From the cell containing the given text, extract its center point as (x, y) coordinate. 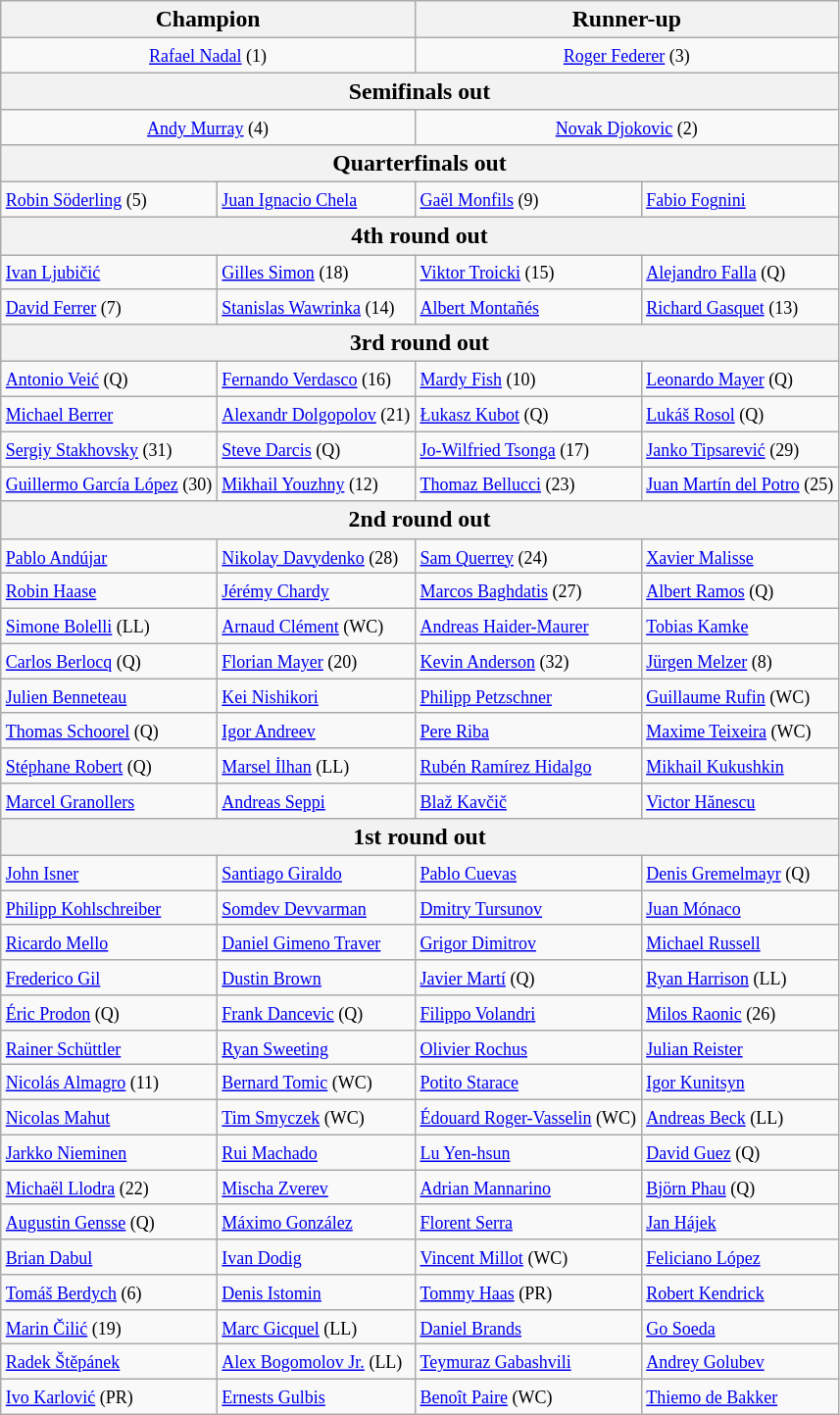
Javier Martí (Q) (527, 978)
David Guez (Q) (739, 1153)
Igor Kunitsyn (739, 1083)
Xavier Malisse (739, 557)
Marin Čilić (19) (110, 1328)
Philipp Kohlschreiber (110, 908)
Fernando Verdasco (16) (316, 379)
Arnaud Clément (WC) (316, 627)
Sam Querrey (24) (527, 557)
Ivo Karlović (PR) (110, 1397)
Brian Dabul (110, 1257)
Julian Reister (739, 1048)
Robert Kendrick (739, 1292)
Mardy Fish (10) (527, 379)
Denis Gremelmayr (Q) (739, 874)
Go Soeda (739, 1328)
Olivier Rochus (527, 1048)
Andrey Golubev (739, 1362)
Marcel Granollers (110, 801)
Jarkko Nieminen (110, 1153)
Ernests Gulbis (316, 1397)
Nicolas Mahut (110, 1118)
Ryan Sweeting (316, 1048)
Julien Benneteau (110, 696)
Pablo Cuevas (527, 874)
Tobias Kamke (739, 627)
Pablo Andújar (110, 557)
Andreas Seppi (316, 801)
Runner-up (626, 20)
Fabio Fognini (739, 200)
Victor Hănescu (739, 801)
Mischa Zverev (316, 1188)
Blaž Kavčič (527, 801)
Santiago Giraldo (316, 874)
Guillermo García López (30) (110, 484)
Mikhail Kukushkin (739, 766)
Alex Bogomolov Jr. (LL) (316, 1362)
Florent Serra (527, 1223)
Janko Tipsarević (29) (739, 449)
Nikolay Davydenko (28) (316, 557)
Tim Smyczek (WC) (316, 1118)
Florian Mayer (20) (316, 661)
Andy Murray (4) (208, 128)
Ivan Ljubičić (110, 273)
Carlos Berlocq (Q) (110, 661)
Novak Djokovic (2) (626, 128)
Bernard Tomic (WC) (316, 1083)
Juan Mónaco (739, 908)
David Ferrer (7) (110, 308)
Quarterfinals out (420, 164)
Roger Federer (3) (626, 56)
Mikhail Youzhny (12) (316, 484)
Juan Ignacio Chela (316, 200)
Champion (208, 20)
Milos Raonic (26) (739, 1013)
Denis Istomin (316, 1292)
Nicolás Almagro (11) (110, 1083)
Frank Dancevic (Q) (316, 1013)
Daniel Brands (527, 1328)
Semifinals out (420, 92)
Filippo Volandri (527, 1013)
Andreas Beck (LL) (739, 1118)
Dmitry Tursunov (527, 908)
Frederico Gil (110, 978)
Philipp Petzschner (527, 696)
Marc Gicquel (LL) (316, 1328)
2nd round out (420, 521)
Stanislas Wawrinka (14) (316, 308)
4th round out (420, 236)
Guillaume Rufin (WC) (739, 696)
Tomáš Berdych (6) (110, 1292)
Antonio Veić (Q) (110, 379)
Rubén Ramírez Hidalgo (527, 766)
Albert Montañés (527, 308)
Gilles Simon (18) (316, 273)
Steve Darcis (Q) (316, 449)
Richard Gasquet (13) (739, 308)
Potito Starace (527, 1083)
Marcos Baghdatis (27) (527, 591)
Simone Bolelli (LL) (110, 627)
Ivan Dodig (316, 1257)
Máximo González (316, 1223)
Édouard Roger-Vasselin (WC) (527, 1118)
Dustin Brown (316, 978)
3rd round out (420, 343)
Rafael Nadal (1) (208, 56)
Jürgen Melzer (8) (739, 661)
Kevin Anderson (32) (527, 661)
Grigor Dimitrov (527, 943)
Jérémy Chardy (316, 591)
Thomaz Bellucci (23) (527, 484)
Feliciano López (739, 1257)
Ryan Harrison (LL) (739, 978)
Jan Hájek (739, 1223)
1st round out (420, 837)
Somdev Devvarman (316, 908)
Viktor Troicki (15) (527, 273)
Adrian Mannarino (527, 1188)
Igor Andreev (316, 732)
Ricardo Mello (110, 943)
Stéphane Robert (Q) (110, 766)
Tommy Haas (PR) (527, 1292)
Alejandro Falla (Q) (739, 273)
Michaël Llodra (22) (110, 1188)
Björn Phau (Q) (739, 1188)
Maxime Teixeira (WC) (739, 732)
Robin Haase (110, 591)
Éric Prodon (Q) (110, 1013)
Albert Ramos (Q) (739, 591)
Marsel İlhan (LL) (316, 766)
Andreas Haider-Maurer (527, 627)
Teymuraz Gabashvili (527, 1362)
Leonardo Mayer (Q) (739, 379)
Daniel Gimeno Traver (316, 943)
Robin Söderling (5) (110, 200)
John Isner (110, 874)
Thiemo de Bakker (739, 1397)
Radek Štěpánek (110, 1362)
Jo-Wilfried Tsonga (17) (527, 449)
Alexandr Dolgopolov (21) (316, 415)
Benoît Paire (WC) (527, 1397)
Thomas Schoorel (Q) (110, 732)
Lu Yen-hsun (527, 1153)
Michael Berrer (110, 415)
Lukáš Rosol (Q) (739, 415)
Kei Nishikori (316, 696)
Vincent Millot (WC) (527, 1257)
Augustin Gensse (Q) (110, 1223)
Rui Machado (316, 1153)
Gaël Monfils (9) (527, 200)
Rainer Schüttler (110, 1048)
Pere Riba (527, 732)
Juan Martín del Potro (25) (739, 484)
Łukasz Kubot (Q) (527, 415)
Sergiy Stakhovsky (31) (110, 449)
Michael Russell (739, 943)
